Pinpoint the cell where the given text exists, returning its [X, Y] midpoint coordinate. 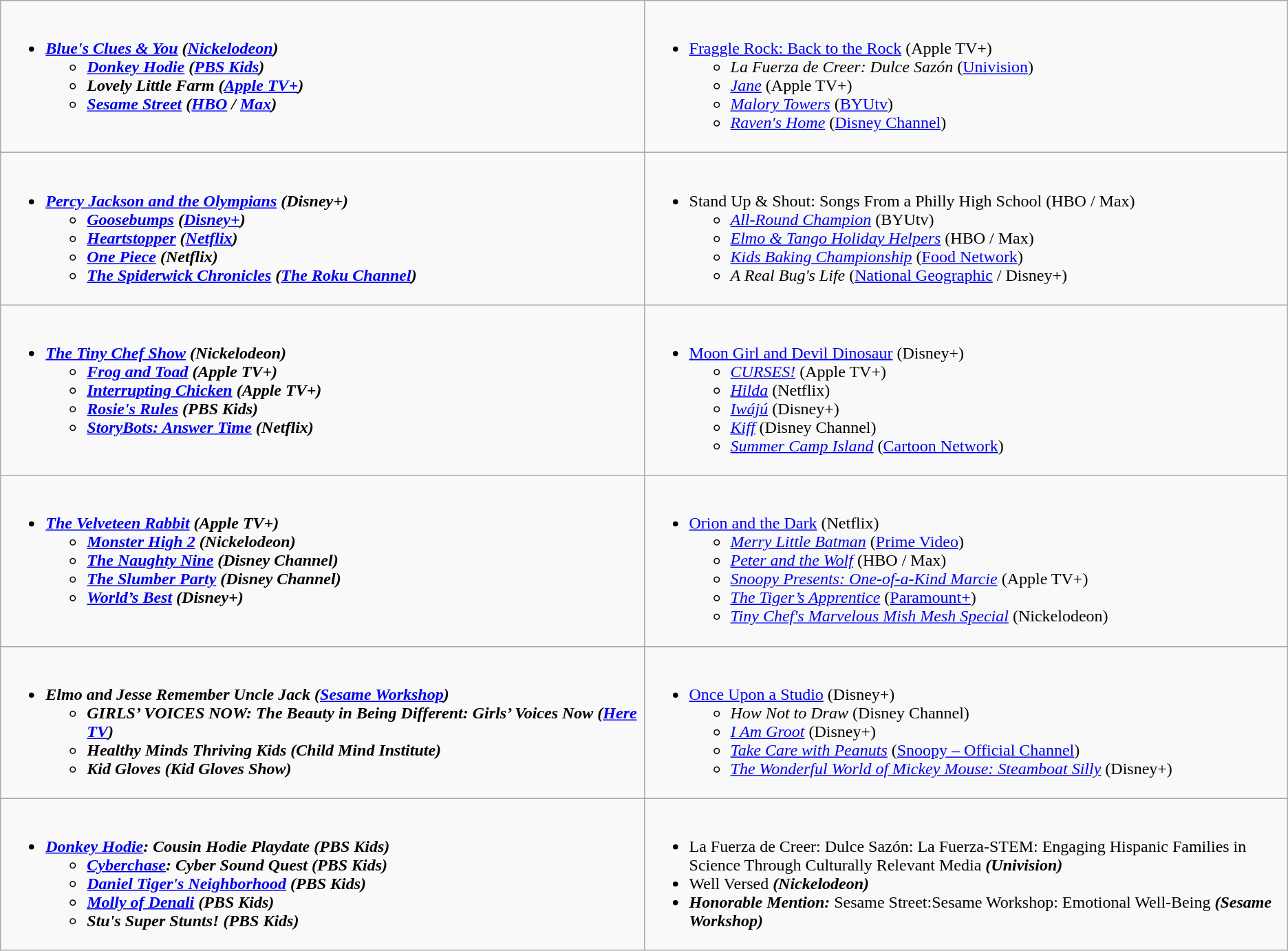
The Tiny Chef Show (Nickelodeon)Frog and Toad (Apple TV+)Interrupting Chicken (Apple TV+)Rosie's Rules (PBS Kids)StoryBots: Answer Time (Netflix) [322, 390]
Moon Girl and Devil Dinosaur (Disney+)CURSES! (Apple TV+)Hilda (Netflix)Iwájú (Disney+)Kiff (Disney Channel)Summer Camp Island (Cartoon Network) [966, 390]
Percy Jackson and the Olympians (Disney+)Goosebumps (Disney+)Heartstopper (Netflix)One Piece (Netflix)The Spiderwick Chronicles (The Roku Channel) [322, 228]
The Velveteen Rabbit (Apple TV+)Monster High 2 (Nickelodeon)The Naughty Nine (Disney Channel)The Slumber Party (Disney Channel)World’s Best (Disney+) [322, 561]
Blue's Clues & You (Nickelodeon)Donkey Hodie (PBS Kids)Lovely Little Farm (Apple TV+)Sesame Street (HBO / Max) [322, 77]
